Search for the cell housing the specified text and yield its [X, Y] center coordinate. 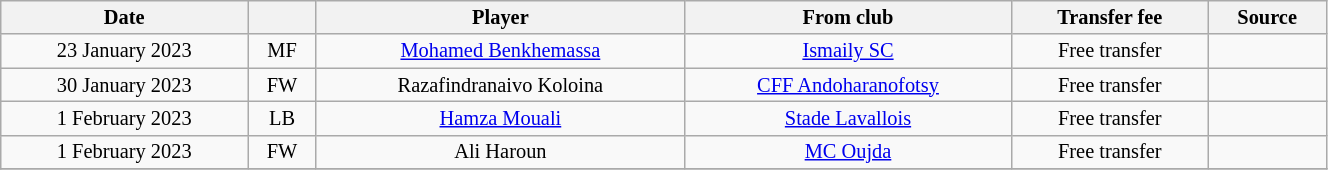
From club [848, 17]
30 January 2023 [124, 85]
Ali Haroun [500, 152]
Date [124, 17]
23 January 2023 [124, 51]
Transfer fee [1110, 17]
Player [500, 17]
CFF Andoharanofotsy [848, 85]
LB [282, 118]
MC Oujda [848, 152]
Ismaily SC [848, 51]
Razafindranaivo Koloina [500, 85]
MF [282, 51]
Hamza Mouali [500, 118]
Source [1268, 17]
Mohamed Benkhemassa [500, 51]
Stade Lavallois [848, 118]
